From the cell containing the given text, extract its center point as [x, y] coordinate. 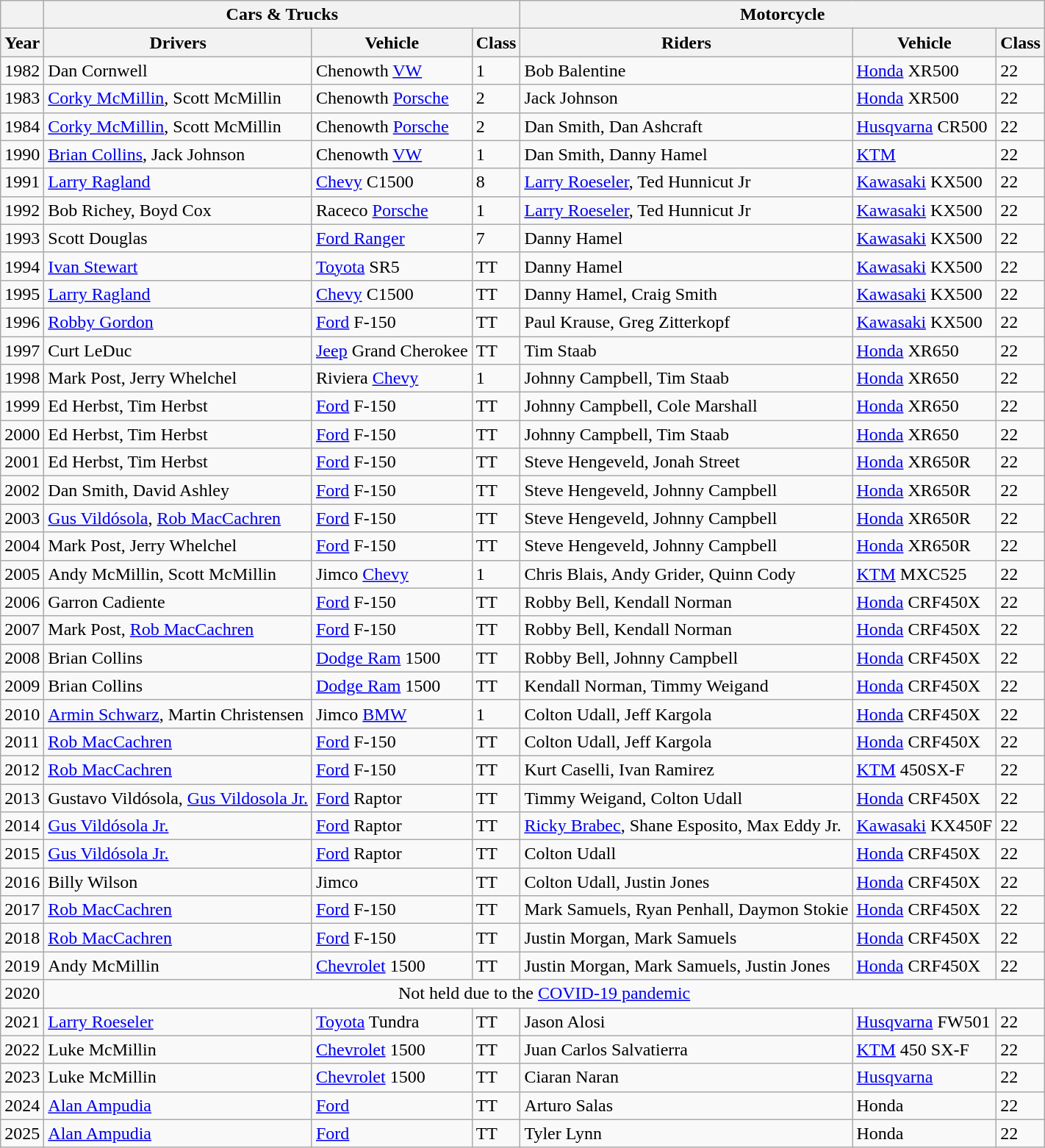
Scott Douglas [178, 238]
Toyota SR5 [392, 266]
Jason Alosi [686, 1022]
Curt LeDuc [178, 351]
2006 [22, 602]
Ford Ranger [392, 238]
Chris Blais, Andy Grider, Quinn Cody [686, 574]
2002 [22, 490]
Garron Cadiente [178, 602]
Gustavo Vildósola, Gus Vildosola Jr. [178, 797]
Colton Udall, Justin Jones [686, 882]
Danny Hamel, Craig Smith [686, 294]
Robby Bell, Johnny Campbell [686, 658]
1999 [22, 406]
1982 [22, 71]
2021 [22, 1022]
Andy McMillin, Scott McMillin [178, 574]
Brian Collins, Jack Johnson [178, 154]
Tim Staab [686, 351]
Ivan Stewart [178, 266]
2022 [22, 1050]
Larry Roeseler [178, 1022]
1998 [22, 379]
Mark Samuels, Ryan Penhall, Daymon Stokie [686, 910]
2005 [22, 574]
Justin Morgan, Mark Samuels, Justin Jones [686, 966]
KTM [924, 154]
KTM 450 SX-F [924, 1050]
Jimco Chevy [392, 574]
Dan Smith, Danny Hamel [686, 154]
2019 [22, 966]
2008 [22, 658]
Juan Carlos Salvatierra [686, 1050]
Riders [686, 43]
1997 [22, 351]
Jeep Grand Cherokee [392, 351]
Colton Udall [686, 854]
Ricky Brabec, Shane Esposito, Max Eddy Jr. [686, 826]
Husqvarna FW501 [924, 1022]
2011 [22, 742]
Raceco Porsche [392, 210]
1993 [22, 238]
Steve Hengeveld, Jonah Street [686, 462]
KTM MXC525 [924, 574]
Cars & Trucks [282, 15]
Dan Smith, Dan Ashcraft [686, 126]
2013 [22, 797]
Dan Smith, David Ashley [178, 490]
Andy McMillin [178, 966]
2023 [22, 1077]
Bob Balentine [686, 71]
Dan Cornwell [178, 71]
1990 [22, 154]
2015 [22, 854]
Jack Johnson [686, 98]
1984 [22, 126]
Ciaran Naran [686, 1077]
Toyota Tundra [392, 1022]
Gus Vildósola, Rob MacCachren [178, 518]
Arturo Salas [686, 1105]
2004 [22, 546]
Husqvarna CR500 [924, 126]
Motorcycle [783, 15]
1996 [22, 322]
Kawasaki KX450F [924, 826]
Timmy Weigand, Colton Udall [686, 797]
Justin Morgan, Mark Samuels [686, 938]
Mark Post, Rob MacCachren [178, 630]
2003 [22, 518]
2000 [22, 434]
2010 [22, 714]
2025 [22, 1133]
Jimco [392, 882]
Riviera Chevy [392, 379]
2017 [22, 910]
2012 [22, 769]
1983 [22, 98]
Year [22, 43]
Bob Richey, Boyd Cox [178, 210]
2014 [22, 826]
Paul Krause, Greg Zitterkopf [686, 322]
8 [496, 182]
Billy Wilson [178, 882]
2018 [22, 938]
1991 [22, 182]
1994 [22, 266]
Drivers [178, 43]
Tyler Lynn [686, 1133]
1992 [22, 210]
Johnny Campbell, Cole Marshall [686, 406]
Husqvarna [924, 1077]
2020 [22, 994]
Kendall Norman, Timmy Weigand [686, 686]
7 [496, 238]
Jimco BMW [392, 714]
Kurt Caselli, Ivan Ramirez [686, 769]
2016 [22, 882]
2024 [22, 1105]
Armin Schwarz, Martin Christensen [178, 714]
2001 [22, 462]
Robby Gordon [178, 322]
1995 [22, 294]
2009 [22, 686]
Not held due to the COVID-19 pandemic [545, 994]
2007 [22, 630]
KTM 450SX-F [924, 769]
